Return [X, Y] of the center of cell containing provided text 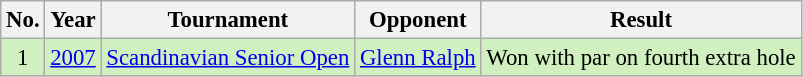
2007 [73, 58]
No. [23, 20]
1 [23, 58]
Glenn Ralph [418, 58]
Result [641, 20]
Year [73, 20]
Scandinavian Senior Open [228, 58]
Won with par on fourth extra hole [641, 58]
Opponent [418, 20]
Tournament [228, 20]
